Search for the cell housing the specified text and yield its [X, Y] center coordinate. 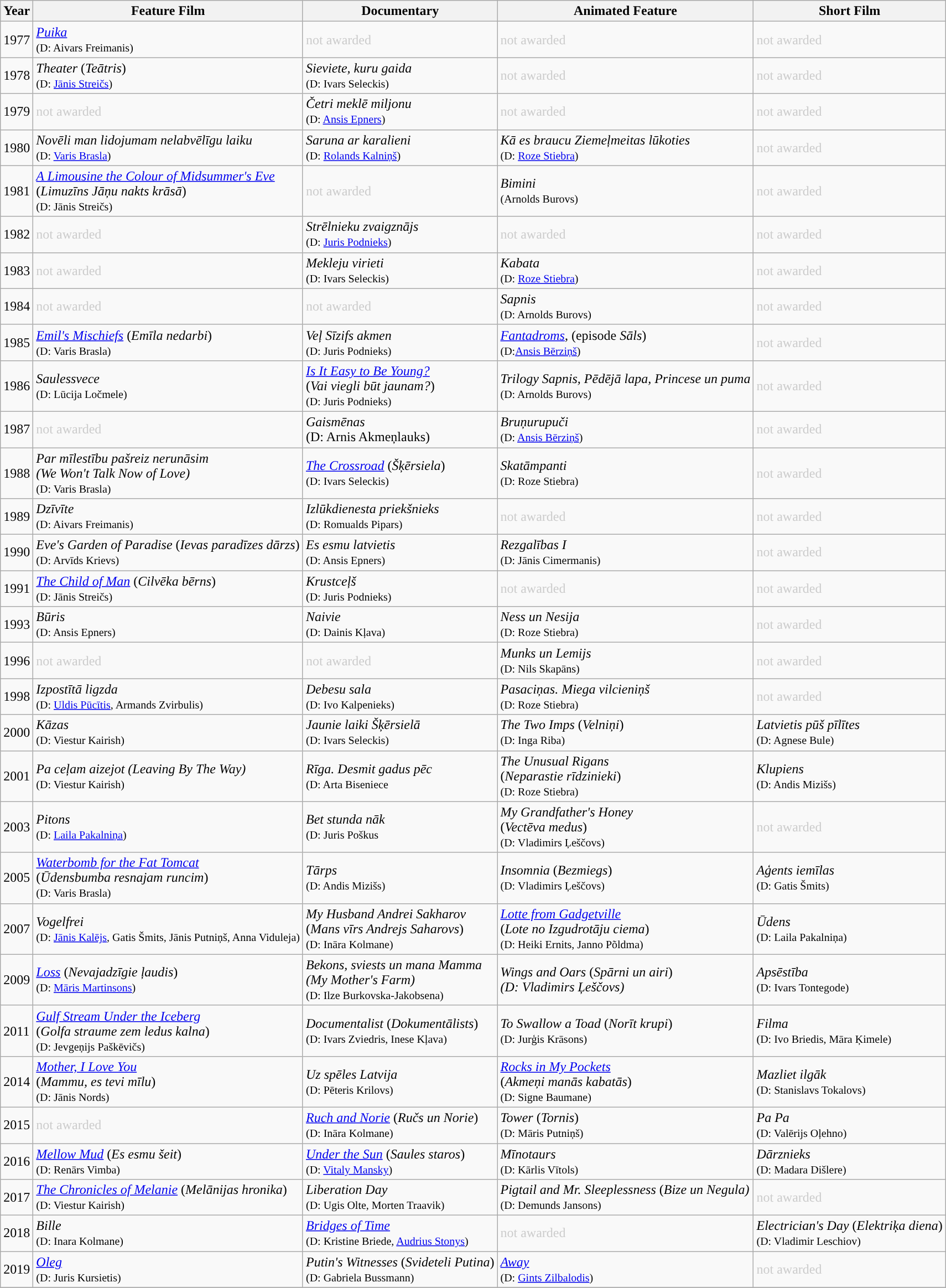
Latvietis pūš pīlītes(D: Agnese Bule) [850, 733]
Ness un Nesija(D: Roze Stiebra) [625, 624]
Rezgalības I (D: Jānis Cimermanis) [625, 552]
Apsēstība(D: Ivars Tontegode) [850, 980]
Dzīvīte(D: Aivars Freimanis) [168, 517]
Munks un Lemijs (D: Nils Skapāns) [625, 661]
2003 [17, 827]
Krustceļš(D: Juris Podnieks) [399, 589]
The Child of Man (Cilvēka bērns) (D: Jānis Streičs) [168, 589]
Jaunie laiki Šķērsielā(D: Ivars Seleckis) [399, 733]
Gulf Stream Under the Iceberg(Golfa straume zem ledus kalna)(D: Jevgeņijs Paškēvičs) [168, 1031]
2009 [17, 980]
Mīnotaurs(D: Kārlis Vītols) [625, 1161]
Bekons, sviests un mana Mamma (My Mother's Farm)(D: Ilze Burkovska-Jakobsena) [399, 980]
Novēli man lidojumam nelabvēlīgu laiku(D: Varis Brasla) [168, 147]
1981 [17, 191]
Fantadroms, (episode Sāls) (D:Ansis Bērziņš) [625, 342]
Vogelfrei(D: Jānis Kalējs, Gatis Šmits, Jānis Putniņš, Anna Viduleja) [168, 929]
My Grandfather's Honey(Vectēva medus)(D: Vladimirs Ļeščovs) [625, 827]
Pa ceļam aizejot (Leaving By The Way)(D: Viestur Kairish) [168, 776]
Insomnia (Bezmiegs)(D: Vladimirs Ļeščovs) [625, 878]
Pa Pa(D: Valērijs Oļehno) [850, 1125]
Bet stunda nāk(D: Juris Poškus [399, 827]
Tārps(D: Andis Mizišs) [399, 878]
1988 [17, 473]
Strēlnieku zvaigznājs (D: Juris Podnieks) [399, 235]
Lotte from Gadgetville (Lote no Izgudrotāju ciema)(D: Heiki Ernits, Janno Põldma) [625, 929]
1978 [17, 75]
Oleg(D: Juris Kursietis) [168, 1270]
1983 [17, 270]
1993 [17, 624]
1996 [17, 661]
Loss (Nevajadzīgie ļaudis)(D: Māris Martinsons) [168, 980]
1980 [17, 147]
Emil's Mischiefs (Emīla nedarbi) (D: Varis Brasla) [168, 342]
Rīga. Desmit gadus pēc(D: Arta Biseniece [399, 776]
2019 [17, 1270]
Putin's Witnesses (Svideteli Putina)(D: Gabriela Bussmann) [399, 1270]
Par mīlestību pašreiz nerunāsim(We Won't Talk Now of Love)(D: Varis Brasla) [168, 473]
Year [17, 11]
Gaismēnas (D: Arnis Akmeņlauks) [399, 430]
1985 [17, 342]
Skatāmpanti(D: Roze Stiebra) [625, 473]
Debesu sala (D: Ivo Kalpenieks) [399, 696]
The Two Imps (Velniņi)(D: Inga Riba) [625, 733]
1982 [17, 235]
Dārznieks(D: Madara Dišlere) [850, 1161]
Klupiens(D: Andis Mizišs) [850, 776]
Kāzas (D: Viestur Kairish) [168, 733]
Animated Feature [625, 11]
Pigtail and Mr. Sleeplessness (Bize un Negula)(D: Demunds Jansons) [625, 1198]
The Crossroad (Šķērsiela) (D: Ivars Seleckis) [399, 473]
Sapnis(D: Arnolds Burovs) [625, 307]
2014 [17, 1082]
A Limousine the Colour of Midsummer's Eve(Limuzīns Jāņu nakts krāsā) (D: Jānis Streičs) [168, 191]
Away(D: Gints Zilbalodis) [625, 1270]
Wings and Oars (Spārni un airi)(D: Vladimirs Ļeščovs) [625, 980]
Būris(D: Ansis Epners) [168, 624]
Is It Easy to Be Young?(Vai viegli būt jaunam?) (D: Juris Podnieks) [399, 386]
Pasaciņas. Miega vilcieniņš(D: Roze Stiebra) [625, 696]
Mekleju virieti (D: Ivars Seleckis) [399, 270]
Theater (Teātris) (D: Jānis Streičs) [168, 75]
Četri meklē miljonu (D: Ansis Epners) [399, 112]
2007 [17, 929]
The Unusual Rigans(Neparastie rīdzinieki)(D: Roze Stiebra) [625, 776]
Waterbomb for the Fat Tomcat(Ūdensbumba resnajam runcim)(D: Varis Brasla) [168, 878]
2011 [17, 1031]
Es esmu latvietis (D: Ansis Epners) [399, 552]
Izlūkdienesta priekšnieks (D: Romualds Pipars) [399, 517]
To Swallow a Toad (Norīt krupi) (D: Jurģis Krāsons) [625, 1031]
Under the Sun (Saules staros)(D: Vitaly Mansky) [399, 1161]
1979 [17, 112]
1977 [17, 40]
My Husband Andrei Sakharov (Mans vīrs Andrejs Saharovs)(D: Ināra Kolmane) [399, 929]
2016 [17, 1161]
Veļ Sīzifs akmen (D: Juris Podnieks) [399, 342]
The Chronicles of Melanie (Melānijas hronika) (D: Viestur Kairish) [168, 1198]
1989 [17, 517]
Kā es braucu Ziemeļmeitas lūkoties(D: Roze Stiebra) [625, 147]
Naivie(D: Dainis Kļava) [399, 624]
Pitons(D: Laila Pakalniņa) [168, 827]
Bille(D: Inara Kolmane) [168, 1233]
Mellow Mud (Es esmu šeit)(D: Renārs Vimba) [168, 1161]
1990 [17, 552]
Izpostītā ligzda (D: Uldis Pūcītis, Armands Zvirbulis) [168, 696]
Short Film [850, 11]
Aģents iemīlas(D: Gatis Šmits) [850, 878]
Filma (D: Ivo Briedis, Māra Ķimele) [850, 1031]
Eve's Garden of Paradise (Ievas paradīzes dārzs) (D: Arvīds Krievs) [168, 552]
2018 [17, 1233]
Kabata(D: Roze Stiebra) [625, 270]
Bridges of Time(D: Kristine Briede, Audrius Stonys) [399, 1233]
2017 [17, 1198]
1987 [17, 430]
2005 [17, 878]
Saulessvece (D: Lūcija Ločmele) [168, 386]
2001 [17, 776]
2000 [17, 733]
Mother, I Love You (Mammu, es tevi mīlu)(D: Jānis Nords) [168, 1082]
Feature Film [168, 11]
1998 [17, 696]
Saruna ar karalieni(D: Rolands Kalniņš) [399, 147]
Ruch and Norie (Ručs un Norie)(D: Ināra Kolmane) [399, 1125]
Tower (Tornis)(D: Māris Putniņš) [625, 1125]
1991 [17, 589]
1986 [17, 386]
1984 [17, 307]
2015 [17, 1125]
Uz spēles Latvija (D: Pēteris Krilovs) [399, 1082]
Liberation Day(D: Ugis Olte, Morten Traavik) [399, 1198]
Bruņurupuči(D: Ansis Bērziņš) [625, 430]
Mazliet ilgāk(D: Stanislavs Tokalovs) [850, 1082]
Trilogy Sapnis, Pēdējā lapa, Princese un puma(D: Arnolds Burovs) [625, 386]
Rocks in My Pockets (Akmeņi manās kabatās)(D: Signe Baumane) [625, 1082]
Ūdens(D: Laila Pakalniņa) [850, 929]
Documentary [399, 11]
Electrician's Day (Elektriķa diena) (D: Vladimir Leschiov) [850, 1233]
Bimini (Arnolds Burovs) [625, 191]
Documentalist (Dokumentālists)(D: Ivars Zviedris, Inese Kļava) [399, 1031]
Puika (D: Aivars Freimanis) [168, 40]
Sieviete, kuru gaida(D: Ivars Seleckis) [399, 75]
